From the cell containing the given text, extract its center point as [X, Y] coordinate. 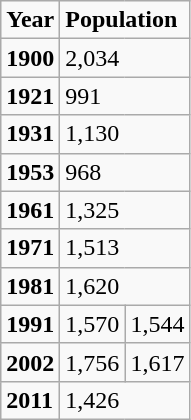
1,426 [125, 400]
1,756 [92, 362]
1953 [30, 172]
2011 [30, 400]
1,620 [125, 286]
1,130 [125, 134]
1,544 [158, 324]
Year [30, 20]
1,570 [92, 324]
991 [125, 96]
2002 [30, 362]
1981 [30, 286]
1921 [30, 96]
1,513 [125, 248]
1961 [30, 210]
1931 [30, 134]
Population [125, 20]
1991 [30, 324]
2,034 [125, 58]
1971 [30, 248]
1,617 [158, 362]
1900 [30, 58]
968 [125, 172]
1,325 [125, 210]
